Output the (x, y) coordinate of the center of the cell containing the given text.  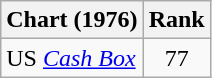
77 (176, 58)
Rank (176, 20)
Chart (1976) (72, 20)
US Cash Box (72, 58)
